Identify which cell holds the provided text, then report its [x, y] central coordinate. 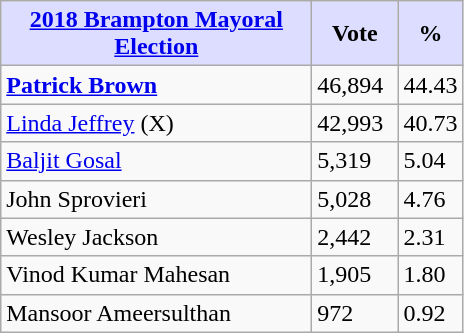
John Sprovieri [156, 199]
4.76 [430, 199]
5,319 [355, 161]
40.73 [430, 123]
1,905 [355, 275]
% [430, 34]
Linda Jeffrey (X) [156, 123]
0.92 [430, 313]
1.80 [430, 275]
972 [355, 313]
Baljit Gosal [156, 161]
44.43 [430, 85]
Vinod Kumar Mahesan [156, 275]
2.31 [430, 237]
Mansoor Ameersulthan [156, 313]
2,442 [355, 237]
Wesley Jackson [156, 237]
Patrick Brown [156, 85]
5.04 [430, 161]
5,028 [355, 199]
2018 Brampton Mayoral Election [156, 34]
Vote [355, 34]
46,894 [355, 85]
42,993 [355, 123]
